Identify which cell holds the provided text, then report its (x, y) central coordinate. 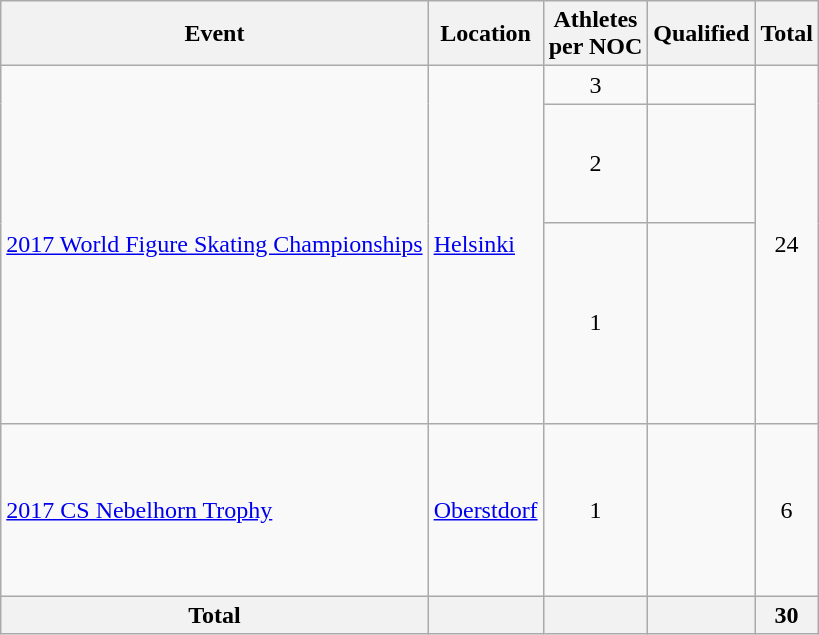
24 (787, 244)
2 (596, 164)
Oberstdorf (486, 510)
Qualified (702, 34)
2017 World Figure Skating Championships (214, 244)
Helsinki (486, 244)
Location (486, 34)
3 (596, 85)
Event (214, 34)
6 (787, 510)
30 (787, 615)
Athletes per NOC (596, 34)
2017 CS Nebelhorn Trophy (214, 510)
